Determine the [X, Y] coordinate at the center of the cell enclosing the given text.  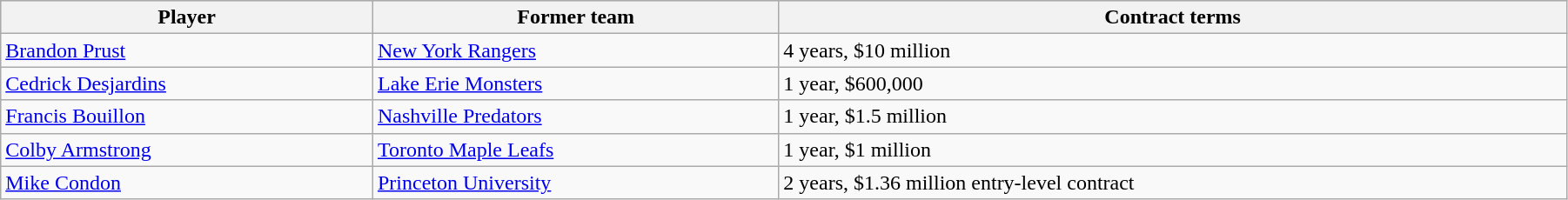
2 years, $1.36 million entry-level contract [1173, 183]
1 year, $600,000 [1173, 83]
1 year, $1.5 million [1173, 117]
Contract terms [1173, 17]
Player [187, 17]
Toronto Maple Leafs [575, 150]
Nashville Predators [575, 117]
Cedrick Desjardins [187, 83]
Lake Erie Monsters [575, 83]
Princeton University [575, 183]
Mike Condon [187, 183]
Colby Armstrong [187, 150]
1 year, $1 million [1173, 150]
4 years, $10 million [1173, 50]
Francis Bouillon [187, 117]
Former team [575, 17]
Brandon Prust [187, 50]
New York Rangers [575, 50]
